Return [x, y] of the center of cell containing provided text 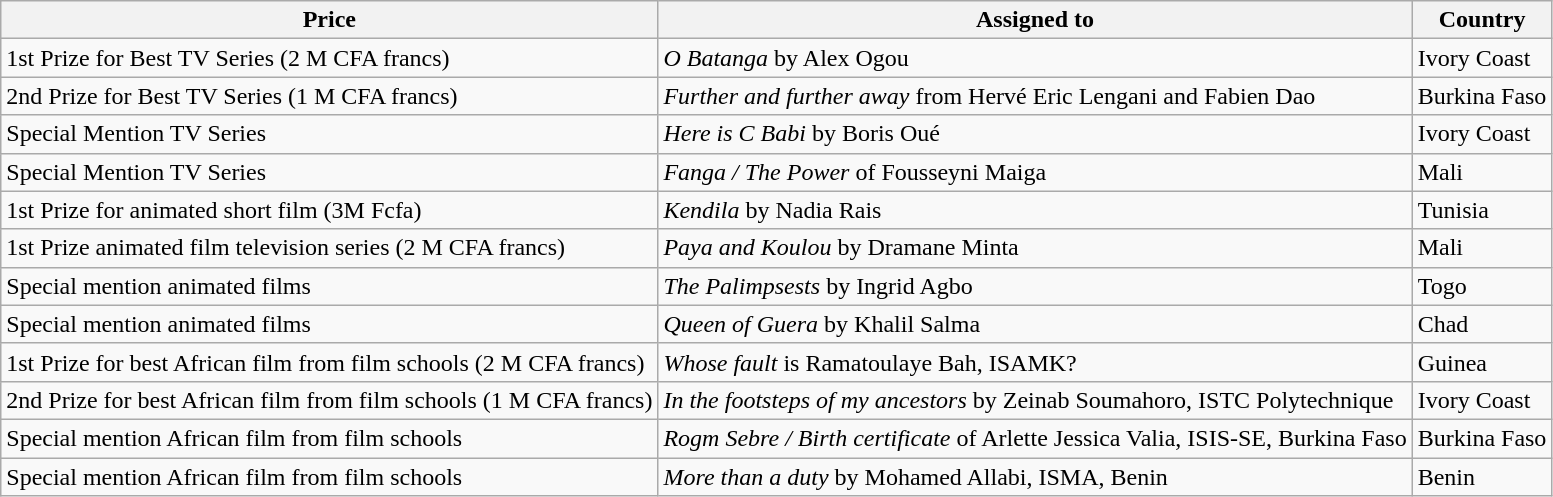
Price [330, 20]
1st Prize for animated short film (3M Fcfa) [330, 210]
Assigned to [1035, 20]
Paya and Koulou by Dramane Minta [1035, 248]
Guinea [1482, 362]
1st Prize animated film television series (2 M CFA francs) [330, 248]
Fanga / The Power of Fousseyni Maiga [1035, 172]
More than a duty by Mohamed Allabi, ISMA, Benin [1035, 477]
2nd Prize for Best TV Series (1 M CFA francs) [330, 96]
The Palimpsests by Ingrid Agbo [1035, 286]
Country [1482, 20]
Further and further away from Hervé Eric Lengani and Fabien Dao [1035, 96]
Here is C Babi by Boris Oué [1035, 134]
2nd Prize for best African film from film schools (1 M CFA francs) [330, 400]
Whose fault is Ramatoulaye Bah, ISAMK? [1035, 362]
Chad [1482, 324]
In the footsteps of my ancestors by Zeinab Soumahoro, ISTC Polytechnique [1035, 400]
Togo [1482, 286]
Benin [1482, 477]
O Batanga by Alex Ogou [1035, 58]
1st Prize for Best TV Series (2 M CFA francs) [330, 58]
Rogm Sebre / Birth certificate of Arlette Jessica Valia, ISIS-SE, Burkina Faso [1035, 438]
Tunisia [1482, 210]
Kendila by Nadia Rais [1035, 210]
1st Prize for best African film from film schools (2 M CFA francs) [330, 362]
Queen of Guera by Khalil Salma [1035, 324]
